Output the (x, y) coordinate of the center of the cell containing the given text.  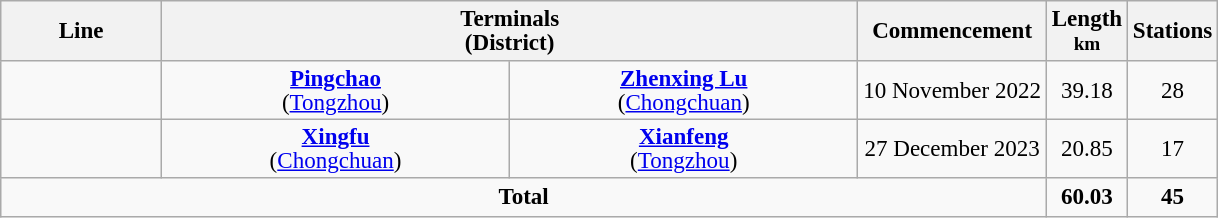
Lengthkm (1086, 31)
28 (1173, 90)
Commencement (952, 31)
Line (82, 31)
Stations (1173, 31)
39.18 (1086, 90)
20.85 (1086, 150)
17 (1173, 150)
Total (524, 198)
10 November 2022 (952, 90)
Terminals(District) (509, 31)
Xianfeng(Tongzhou) (684, 150)
60.03 (1086, 198)
45 (1173, 198)
Zhenxing Lu(Chongchuan) (684, 90)
Xingfu(Chongchuan) (335, 150)
27 December 2023 (952, 150)
Pingchao(Tongzhou) (335, 90)
